From the cell containing the given text, extract its center point as (x, y) coordinate. 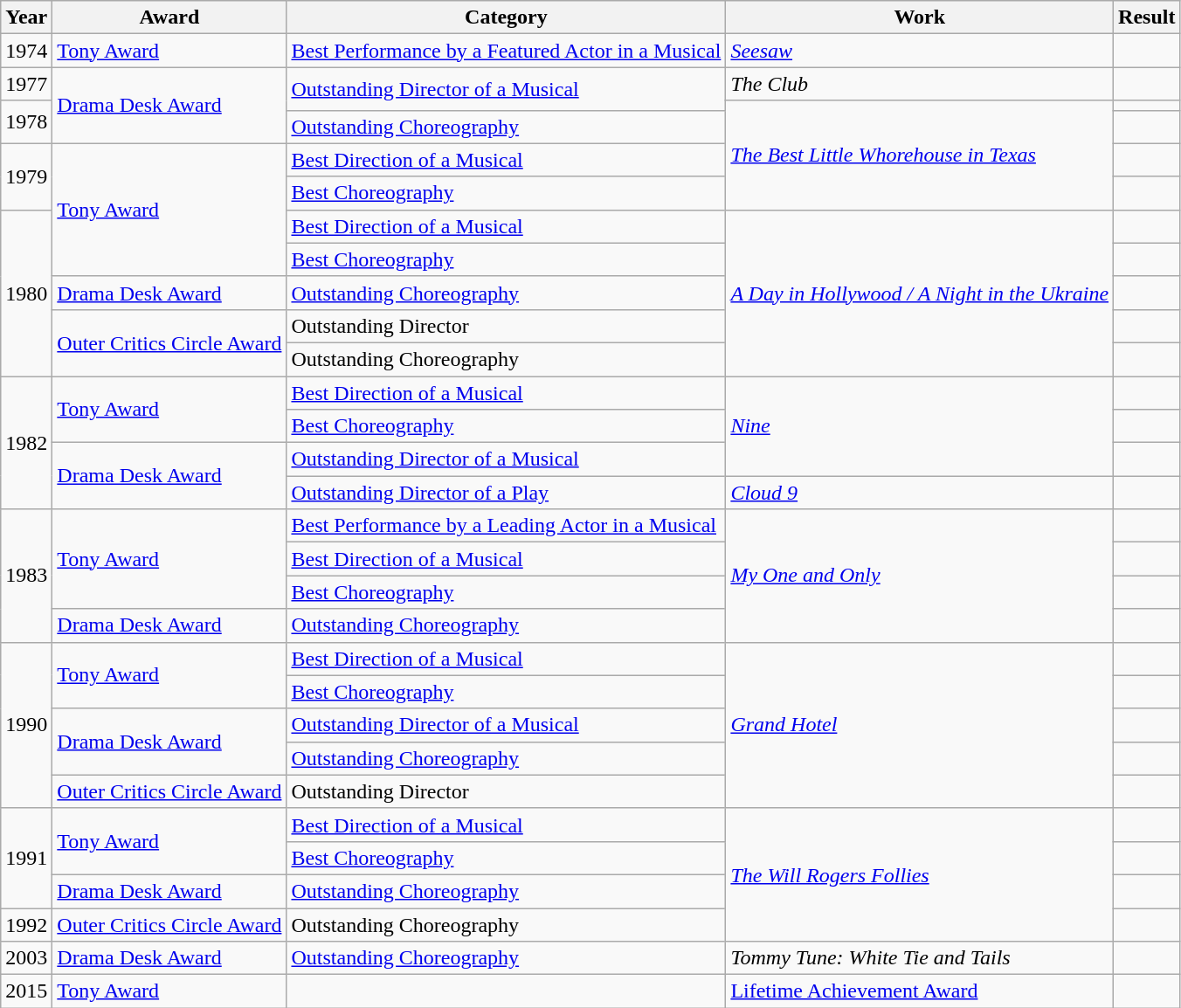
Best Performance by a Featured Actor in a Musical (507, 51)
Lifetime Achievement Award (920, 991)
1990 (26, 725)
My One and Only (920, 576)
1977 (26, 84)
1983 (26, 576)
Award (169, 17)
Work (920, 17)
1978 (26, 122)
The Club (920, 84)
Best Performance by a Leading Actor in a Musical (507, 526)
Outstanding Director of a Play (507, 493)
1991 (26, 858)
A Day in Hollywood / A Night in the Ukraine (920, 293)
1992 (26, 925)
1980 (26, 293)
1982 (26, 442)
2015 (26, 991)
Year (26, 17)
Result (1147, 17)
Category (507, 17)
Nine (920, 425)
Tommy Tune: White Tie and Tails (920, 958)
The Best Little Whorehouse in Texas (920, 155)
Seesaw (920, 51)
The Will Rogers Follies (920, 874)
1974 (26, 51)
1979 (26, 176)
Grand Hotel (920, 725)
Cloud 9 (920, 493)
2003 (26, 958)
